Pinpoint the cell where the given text exists, returning its (X, Y) midpoint coordinate. 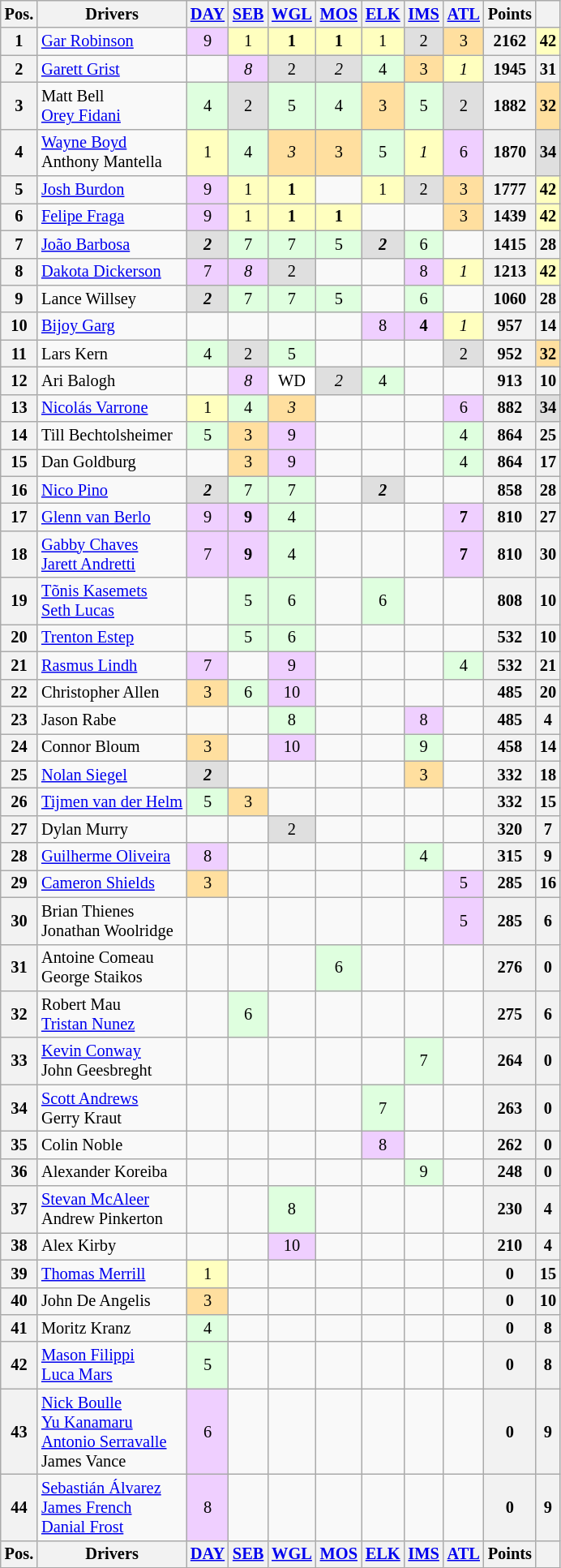
37 (19, 1209)
Antoine Comeau George Staikos (112, 968)
Dan Goldburg (112, 462)
Christopher Allen (112, 693)
Alex Kirby (112, 1246)
Tõnis Kasemets Seth Lucas (112, 601)
36 (19, 1172)
952 (510, 354)
19 (19, 601)
Lance Willsey (112, 299)
263 (510, 1108)
Ari Balogh (112, 380)
22 (19, 693)
Gar Robinson (112, 41)
Alexander Koreiba (112, 1172)
Sebastián Álvarez James French Danial Frost (112, 1507)
315 (510, 857)
Cameron Shields (112, 883)
Dakota Dickerson (112, 272)
Josh Burdon (112, 190)
40 (19, 1301)
Scott Andrews Gerry Kraut (112, 1108)
39 (19, 1274)
1213 (510, 272)
Colin Noble (112, 1145)
Kevin Conway John Geesbreght (112, 1061)
43 (19, 1432)
Tijmen van der Helm (112, 801)
33 (19, 1061)
1415 (510, 244)
2162 (510, 41)
262 (510, 1145)
276 (510, 968)
Till Bechtolsheimer (112, 436)
1777 (510, 190)
Felipe Fraga (112, 217)
Thomas Merrill (112, 1274)
Guilherme Oliveira (112, 857)
Nolan Siegel (112, 775)
26 (19, 801)
29 (19, 883)
Stevan McAleer Andrew Pinkerton (112, 1209)
264 (510, 1061)
1882 (510, 105)
Glenn van Berlo (112, 517)
Dylan Murry (112, 829)
11 (19, 354)
210 (510, 1246)
35 (19, 1145)
248 (510, 1172)
Lars Kern (112, 354)
1439 (510, 217)
858 (510, 490)
Brian Thienes Jonathan Woolridge (112, 921)
275 (510, 1014)
23 (19, 720)
Wayne Boyd Anthony Mantella (112, 153)
Rasmus Lindh (112, 665)
Connor Bloum (112, 747)
Jason Rabe (112, 720)
1870 (510, 153)
Robert Mau Tristan Nunez (112, 1014)
WD (292, 380)
Bijoy Garg (112, 326)
12 (19, 380)
Nicolás Varrone (112, 408)
41 (19, 1328)
Gabby Chaves Jarett Andretti (112, 554)
230 (510, 1209)
Trenton Estep (112, 638)
913 (510, 380)
João Barbosa (112, 244)
13 (19, 408)
882 (510, 408)
Nick Boulle Yu Kanamaru Antonio Serravalle James Vance (112, 1432)
Garett Grist (112, 69)
1945 (510, 69)
Moritz Kranz (112, 1328)
1060 (510, 299)
458 (510, 747)
320 (510, 829)
24 (19, 747)
44 (19, 1507)
38 (19, 1246)
957 (510, 326)
808 (510, 601)
Nico Pino (112, 490)
John De Angelis (112, 1301)
Matt Bell Orey Fidani (112, 105)
Mason Filippi Luca Mars (112, 1365)
